Return [x, y] of the center of cell containing provided text 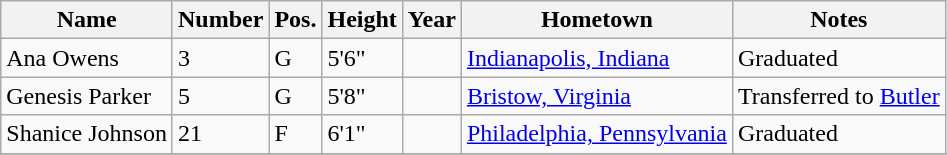
5 [220, 96]
Name [87, 20]
Indianapolis, Indiana [596, 58]
6'1" [362, 134]
Philadelphia, Pennsylvania [596, 134]
Bristow, Virginia [596, 96]
21 [220, 134]
Height [362, 20]
5'6" [362, 58]
Year [432, 20]
Hometown [596, 20]
Genesis Parker [87, 96]
3 [220, 58]
Ana Owens [87, 58]
5'8" [362, 96]
F [296, 134]
Transferred to Butler [838, 96]
Shanice Johnson [87, 134]
Number [220, 20]
Pos. [296, 20]
Notes [838, 20]
